Determine the (X, Y) coordinate at the center of the cell enclosing the given text.  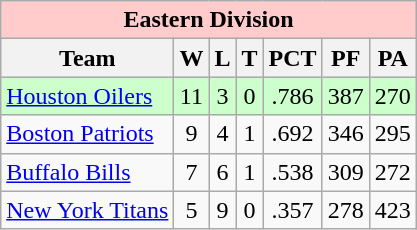
309 (346, 172)
.786 (292, 96)
272 (392, 172)
T (250, 58)
Boston Patriots (88, 134)
New York Titans (88, 210)
PF (346, 58)
.357 (292, 210)
W (192, 58)
6 (222, 172)
Team (88, 58)
278 (346, 210)
3 (222, 96)
7 (192, 172)
295 (392, 134)
.692 (292, 134)
Eastern Division (209, 20)
423 (392, 210)
Buffalo Bills (88, 172)
PCT (292, 58)
4 (222, 134)
Houston Oilers (88, 96)
270 (392, 96)
PA (392, 58)
11 (192, 96)
346 (346, 134)
L (222, 58)
387 (346, 96)
5 (192, 210)
.538 (292, 172)
